Find where the given text appears and provide that cell's center as (X, Y) coordinate. 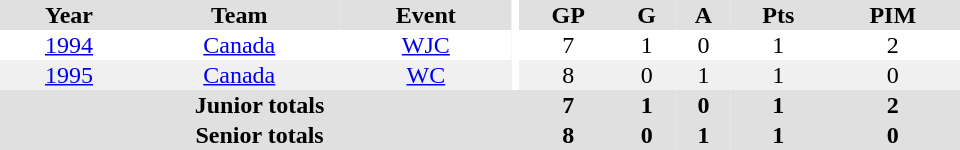
WJC (426, 45)
WC (426, 75)
Junior totals (260, 105)
Team (240, 15)
GP (568, 15)
Year (69, 15)
1994 (69, 45)
Senior totals (260, 135)
G (646, 15)
Pts (778, 15)
A (704, 15)
PIM (893, 15)
1995 (69, 75)
Event (426, 15)
